Pinpoint the cell where the given text exists, returning its [x, y] midpoint coordinate. 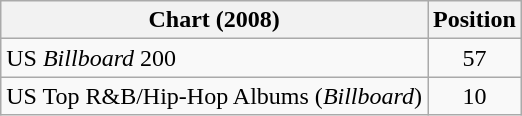
10 [475, 96]
US Billboard 200 [214, 58]
Position [475, 20]
US Top R&B/Hip-Hop Albums (Billboard) [214, 96]
Chart (2008) [214, 20]
57 [475, 58]
